Determine the (X, Y) coordinate at the center of the cell enclosing the given text.  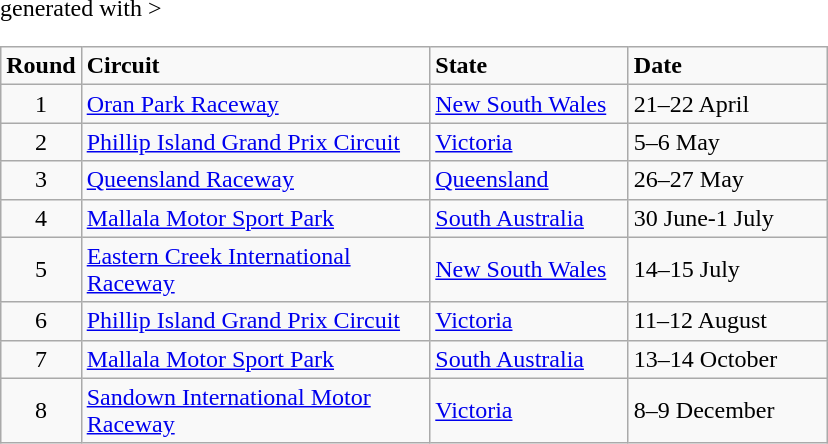
8 (41, 410)
26–27 May (728, 180)
4 (41, 218)
3 (41, 180)
6 (41, 321)
State (530, 66)
Oran Park Raceway (256, 104)
2 (41, 142)
Eastern Creek International Raceway (256, 270)
Sandown International Motor Raceway (256, 410)
Round (41, 66)
30 June-1 July (728, 218)
5 (41, 270)
Date (728, 66)
5–6 May (728, 142)
1 (41, 104)
Queensland Raceway (256, 180)
Queensland (530, 180)
8–9 December (728, 410)
13–14 October (728, 359)
7 (41, 359)
21–22 April (728, 104)
11–12 August (728, 321)
Circuit (256, 66)
14–15 July (728, 270)
